Extract the (X, Y) coordinate from the center of the cell holding the provided text.  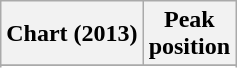
Chart (2013) (72, 34)
Peak position (189, 34)
